Provide the [X, Y] coordinate of the cell's center where the given text is located.  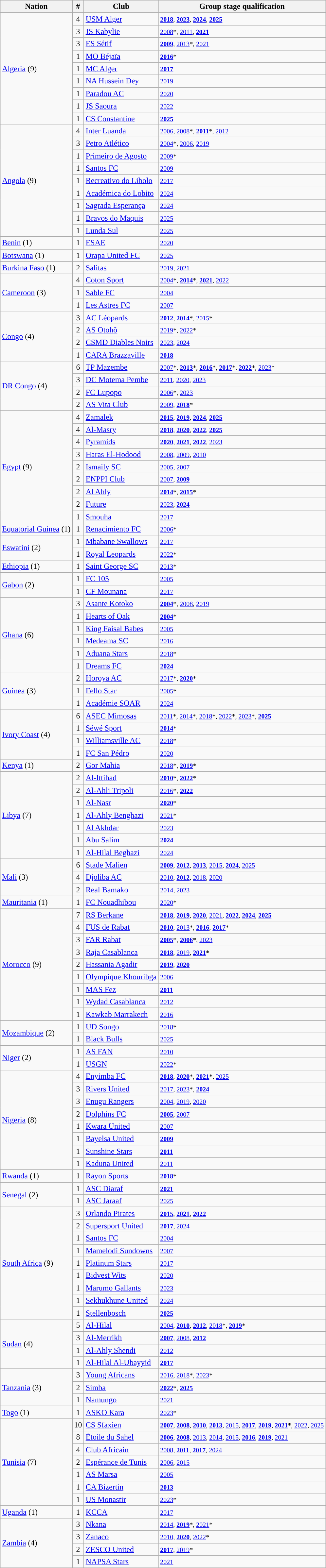
2006* [242, 529]
Recreativo do Libolo [121, 181]
Tanzania (3) [36, 1388]
Congo (4) [36, 336]
Fello Star [121, 691]
Simba [121, 1388]
Niger (2) [36, 1058]
2008, 2009, 2010 [242, 454]
2018*, 2019* [242, 766]
Mozambique (2) [36, 1033]
Medeama SC [121, 641]
JS Kabylie [121, 31]
2010, 2013*, 2016, 2017* [242, 927]
Djoliba AC [121, 877]
2019, 2021 [242, 268]
Aduana Stars [121, 653]
Al-Ahli Tripoli [121, 790]
2016* [242, 56]
Bayelsa United [121, 1138]
Stellenbosch [121, 1313]
Future [121, 504]
CA Bizertin [121, 1487]
Young Africans [121, 1375]
2004, 2019, 2020 [242, 1101]
Orlando Pirates [121, 1213]
Kwara United [121, 1126]
ASEC Mimosas [121, 716]
Ismaily SC [121, 467]
FC San Pédro [121, 753]
Hearts of Oak [121, 616]
KCCA [121, 1512]
Lunda Sul [121, 230]
USM Alger [121, 19]
Egypt (9) [36, 467]
Sunshine Stars [121, 1151]
CS Sfaxien [121, 1425]
Enugu Rangers [121, 1101]
Uganda (1) [36, 1512]
Dreams FC [121, 666]
Inter Luanda [121, 131]
2009, 2013*, 2021 [242, 44]
AS Marsa [121, 1475]
Paradou AC [121, 93]
ZESCO United [121, 1549]
2018, 2019, 2021* [242, 952]
NAPSA Stars [121, 1562]
Pyramids [121, 442]
2014, 2019*, 2021* [242, 1524]
Étoile du Sahel [121, 1437]
5 [78, 1325]
Al-Merrikh [121, 1338]
MAS Fez [121, 989]
Horoya AC [121, 678]
Renacimiento FC [121, 529]
Mbabane Swallows [121, 541]
ESAE [121, 243]
Platinum Stars [121, 1263]
Enyimba FC [121, 1076]
AS Otohô [121, 330]
Kenya (1) [36, 766]
2010, 2020, 2022* [242, 1537]
South Africa (9) [36, 1263]
Coton Sport [121, 280]
Sudan (4) [36, 1344]
Raja Casablanca [121, 952]
2015, 2021, 2022 [242, 1213]
FAR Rabat [121, 939]
JS Saoura [121, 106]
Zanaco [121, 1537]
2004* [242, 616]
Royal Leopards [121, 554]
Mauritania (1) [36, 902]
Dolphins FC [121, 1114]
2018, 2020, 2022, 2025 [242, 430]
Nigeria (8) [36, 1120]
Senegal (2) [36, 1195]
Tunisia (7) [36, 1462]
2007, 2008, 2012 [242, 1338]
2006, 2015 [242, 1462]
Club [121, 7]
Ethiopia (1) [36, 566]
Nation [36, 7]
Sagrada Esperança [121, 206]
2014* [242, 728]
Wydad Casablanca [121, 1002]
Equatorial Guinea (1) [36, 529]
Botswana (1) [36, 255]
FC Lupopo [121, 392]
2011, 2020, 2023 [242, 380]
Mamelodi Sundowns [121, 1251]
Petro Atlético [121, 143]
Bidvest Wits [121, 1275]
Rivers United [121, 1089]
Sable FC [121, 293]
2008, 2011, 2017, 2024 [242, 1450]
10 [78, 1425]
MO Béjaïa [121, 56]
UD Songo [121, 1027]
Bravos do Maquis [121, 218]
2004*, 2008, 2019 [242, 604]
Olympique Khouribga [121, 977]
Sekhukhune United [121, 1300]
CSMD Diables Noirs [121, 342]
2005* [242, 691]
King Faisal Babes [121, 629]
# [78, 7]
Zambia (4) [36, 1543]
AS FAN [121, 1052]
Salitas [121, 268]
ASC Jaraaf [121, 1201]
2018 [242, 355]
ENPPI Club [121, 479]
2006*, 2023 [242, 392]
Asante Kotoko [121, 604]
Guinea (3) [36, 691]
2017, 2024 [242, 1226]
USGN [121, 1064]
DR Congo (4) [36, 386]
Saint George SC [121, 566]
Libya (7) [36, 815]
2007, 2008, 2010, 2013, 2015, 2017, 2019, 2021*, 2022, 2025 [242, 1425]
Burkina Faso (1) [36, 268]
Supersport United [121, 1226]
TP Mazembe [121, 367]
2014, 2023 [242, 890]
2021* [242, 815]
2016*, 2022 [242, 790]
Group stage qualification [242, 7]
Les Astres FC [121, 305]
Kaduna United [121, 1164]
DC Motema Pembe [121, 380]
8 [78, 1437]
FUS de Rabat [121, 927]
Espérance de Tunis [121, 1462]
MC Alger [121, 69]
2017*, 2020* [242, 678]
2006, 2008*, 2011*, 2012 [242, 131]
Rwanda (1) [36, 1176]
Haras El-Hodood [121, 454]
2017, 2023*, 2024 [242, 1089]
Ivory Coast (4) [36, 734]
Gabon (2) [36, 585]
2012, 2014*, 2015* [242, 317]
Al-Hilal Beghazi [121, 852]
Smouha [121, 516]
2022*, 2025 [242, 1388]
Al-Hilal Al-Ubayyid [121, 1363]
2008*, 2011, 2021 [242, 31]
Orapa United FC [121, 255]
2017, 2019* [242, 1549]
2015, 2019, 2024, 2025 [242, 417]
Académie SOAR [121, 703]
2004, 2010, 2012, 2018*, 2019* [242, 1325]
Real Bamako [121, 890]
2004*, 2006, 2019 [242, 143]
2010 [242, 1052]
2019 [242, 81]
ES Sétif [121, 44]
Benin (1) [36, 243]
2019, 2020 [242, 965]
Kawkab Marrakech [121, 1014]
Namungo [121, 1400]
2005*, 2006*, 2023 [242, 939]
2004*, 2014*, 2021, 2022 [242, 280]
RS Berkane [121, 915]
Rayon Sports [121, 1176]
2009* [242, 156]
Gor Mahia [121, 766]
Morocco (9) [36, 964]
Al Ahly [121, 492]
Primeiro de Agosto [121, 156]
Al Akhdar [121, 828]
AC Léopards [121, 317]
Al-Hilal [121, 1325]
2014*, 2015* [242, 492]
Abu Salim [121, 840]
2019*, 2022* [242, 330]
Al-Nasr [121, 803]
US Monastir [121, 1499]
CS Constantine [121, 118]
2009, 2012, 2013, 2015, 2024, 2025 [242, 865]
Black Bulls [121, 1039]
2010*, 2022* [242, 778]
2013* [242, 566]
2010, 2012, 2018, 2020 [242, 877]
Algeria (9) [36, 69]
ASC Diaraf [121, 1189]
Hassania Agadir [121, 965]
Club Africain [121, 1450]
ASKO Kara [121, 1412]
2007, 2009 [242, 479]
7 [78, 915]
Williamsville AC [121, 740]
Séwé Sport [121, 728]
2007*, 2013*, 2016*, 2017*, 2022*, 2023* [242, 367]
2020, 2021, 2022, 2023 [242, 442]
2022 [242, 106]
Zamalek [121, 417]
Al-Ittihad [121, 778]
Al-Masry [121, 430]
Ghana (6) [36, 635]
2011*, 2014*, 2018*, 2022*, 2023*, 2025 [242, 716]
Académica do Lobito [121, 193]
2006, 2008, 2013, 2014, 2015, 2016, 2019, 2021 [242, 1437]
2018, 2020*, 2021*, 2025 [242, 1076]
Marumo Gallants [121, 1288]
Eswatini (2) [36, 548]
2006 [242, 977]
Togo (1) [36, 1412]
2018, 2023, 2024, 2025 [242, 19]
FC 105 [121, 579]
Mali (3) [36, 877]
2013 [242, 1487]
2016, 2018*, 2023* [242, 1375]
Al-Ahly Benghazi [121, 815]
Cameroon (3) [36, 293]
NA Hussein Dey [121, 81]
Stade Malien [121, 865]
FC Nouadhibou [121, 902]
CARA Brazzaville [121, 355]
2018, 2019, 2020, 2021, 2022, 2024, 2025 [242, 915]
AS Vita Club [121, 405]
Nkana [121, 1524]
2009, 2018* [242, 405]
CF Mounana [121, 591]
Al-Ahly Shendi [121, 1350]
Angola (9) [36, 180]
